Pinpoint the cell where the given text exists, returning its (x, y) midpoint coordinate. 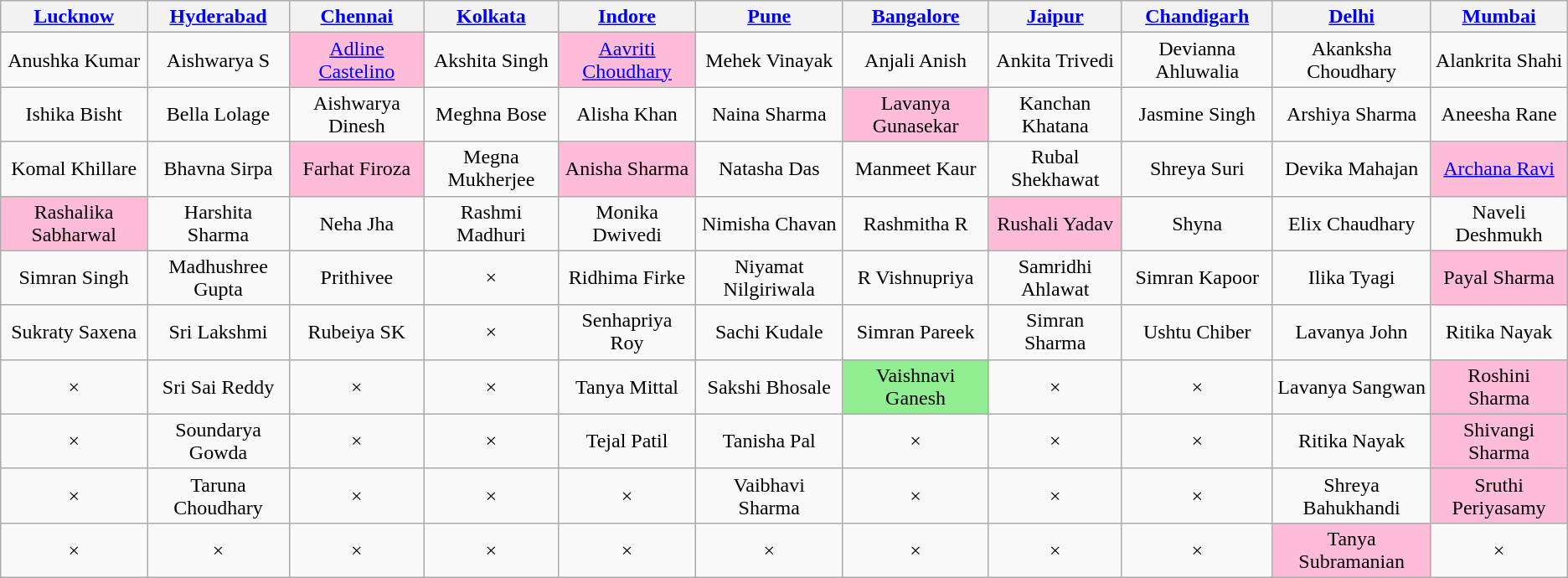
Shivangi Sharma (1499, 441)
Alankrita Shahi (1499, 60)
Alisha Khan (627, 114)
Prithivee (357, 278)
Rashalika Sabharwal (74, 223)
Chennai (357, 17)
Hyderabad (219, 17)
Tanisha Pal (769, 441)
Soundarya Gowda (219, 441)
Sakshi Bhosale (769, 387)
Rashmitha R (916, 223)
Kolkata (491, 17)
Anushka Kumar (74, 60)
Meghna Bose (491, 114)
Naveli Deshmukh (1499, 223)
Lavanya Gunasekar (916, 114)
Natasha Das (769, 169)
Simran Singh (74, 278)
Arshiya Sharma (1352, 114)
Tejal Patil (627, 441)
Nimisha Chavan (769, 223)
Rubeiya SK (357, 332)
Devika Mahajan (1352, 169)
Tanya Subramanian (1352, 550)
R Vishnupriya (916, 278)
Jasmine Singh (1197, 114)
Shyna (1197, 223)
Pune (769, 17)
Shreya Suri (1197, 169)
Archana Ravi (1499, 169)
Simran Kapoor (1197, 278)
Ankita Trivedi (1055, 60)
Rushali Yadav (1055, 223)
Senhapriya Roy (627, 332)
Devianna Ahluwalia (1197, 60)
Sruthi Periyasamy (1499, 496)
Sachi Kudale (769, 332)
Manmeet Kaur (916, 169)
Anjali Anish (916, 60)
Shreya Bahukhandi (1352, 496)
Lucknow (74, 17)
Ishika Bisht (74, 114)
Simran Pareek (916, 332)
Elix Chaudhary (1352, 223)
Rashmi Madhuri (491, 223)
Sukraty Saxena (74, 332)
Aavriti Choudhary (627, 60)
Niyamat Nilgiriwala (769, 278)
Lavanya Sangwan (1352, 387)
Taruna Choudhary (219, 496)
Rubal Shekhawat (1055, 169)
Akanksha Choudhary (1352, 60)
Kanchan Khatana (1055, 114)
Madhushree Gupta (219, 278)
Ushtu Chiber (1197, 332)
Mumbai (1499, 17)
Monika Dwivedi (627, 223)
Delhi (1352, 17)
Sri Lakshmi (219, 332)
Bangalore (916, 17)
Bella Lolage (219, 114)
Aishwarya Dinesh (357, 114)
Naina Sharma (769, 114)
Vaibhavi Sharma (769, 496)
Megna Mukherjee (491, 169)
Sri Sai Reddy (219, 387)
Simran Sharma (1055, 332)
Roshini Sharma (1499, 387)
Vaishnavi Ganesh (916, 387)
Chandigarh (1197, 17)
Bhavna Sirpa (219, 169)
Harshita Sharma (219, 223)
Komal Khillare (74, 169)
Farhat Firoza (357, 169)
Aneesha Rane (1499, 114)
Anisha Sharma (627, 169)
Aishwarya S (219, 60)
Payal Sharma (1499, 278)
Akshita Singh (491, 60)
Ridhima Firke (627, 278)
Jaipur (1055, 17)
Adline Castelino (357, 60)
Lavanya John (1352, 332)
Ilika Tyagi (1352, 278)
Neha Jha (357, 223)
Indore (627, 17)
Tanya Mittal (627, 387)
Samridhi Ahlawat (1055, 278)
Mehek Vinayak (769, 60)
